Output the [X, Y] coordinate of the center of the cell containing the given text.  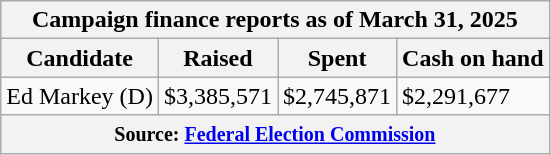
Spent [338, 58]
Candidate [80, 58]
$2,745,871 [338, 96]
Campaign finance reports as of March 31, 2025 [275, 20]
$3,385,571 [218, 96]
$2,291,677 [473, 96]
Source: Federal Election Commission [275, 134]
Ed Markey (D) [80, 96]
Cash on hand [473, 58]
Raised [218, 58]
